Return the (x, y) coordinate for the center point of the cell that contains the specified text.  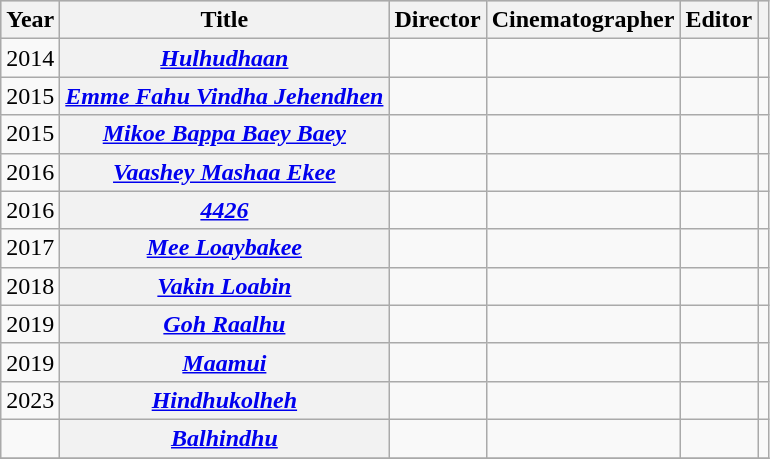
Goh Raalhu (224, 324)
Title (224, 20)
Director (438, 20)
Hulhudhaan (224, 58)
2018 (30, 286)
Vakin Loabin (224, 286)
Maamui (224, 362)
Hindhukolheh (224, 400)
2017 (30, 248)
Emme Fahu Vindha Jehendhen (224, 96)
Mee Loaybakee (224, 248)
Editor (719, 20)
Mikoe Bappa Baey Baey (224, 134)
Vaashey Mashaa Ekee (224, 172)
4426 (224, 210)
2014 (30, 58)
Balhindhu (224, 438)
Year (30, 20)
Cinematographer (583, 20)
2023 (30, 400)
